Capture the cell that displays the provided text and extract its [x, y] central coordinate. 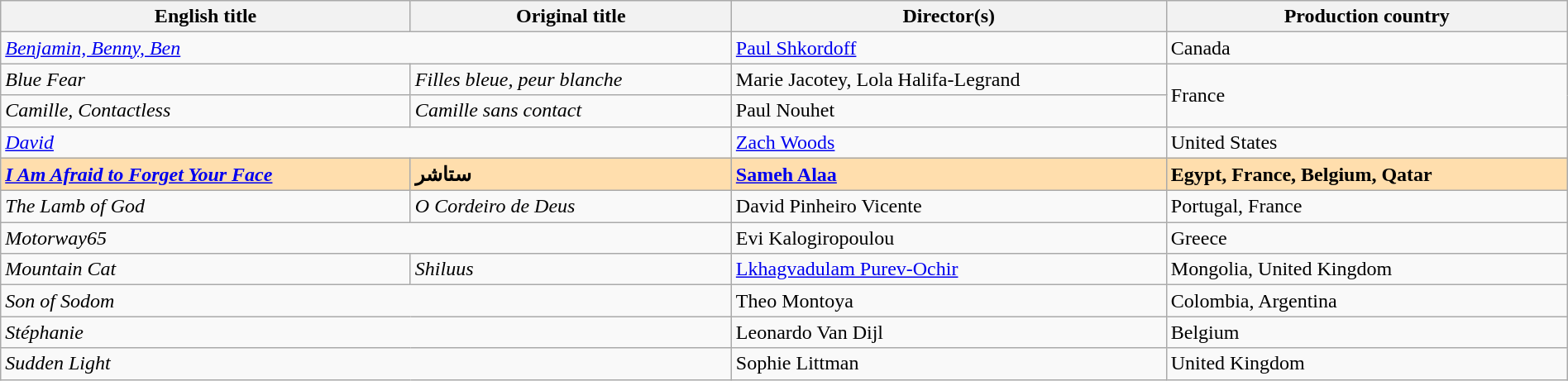
Sudden Light [366, 364]
Evi Kalogiropoulou [949, 238]
United Kingdom [1366, 364]
Mongolia, United Kingdom [1366, 269]
Blue Fear [206, 79]
Belgium [1366, 332]
Motorway65 [366, 238]
Original title [571, 17]
David Pinheiro Vicente [949, 207]
Portugal, France [1366, 207]
Marie Jacotey, Lola Halifa-Legrand [949, 79]
Production country [1366, 17]
Camille sans contact [571, 111]
David [366, 142]
Egypt, France, Belgium, Qatar [1366, 174]
Sameh Alaa [949, 174]
Shiluus [571, 269]
Lkhagvadulam Purev-Ochir [949, 269]
Mountain Cat [206, 269]
Benjamin, Benny, Ben [366, 48]
Filles bleue, peur blanche [571, 79]
Colombia, Argentina [1366, 301]
France [1366, 95]
Camille, Contactless [206, 111]
Paul Shkordoff [949, 48]
I Am Afraid to Forget Your Face [206, 174]
The Lamb of God [206, 207]
Zach Woods [949, 142]
ستاشر [571, 174]
Leonardo Van Dijl [949, 332]
Theo Montoya [949, 301]
O Cordeiro de Deus [571, 207]
Greece [1366, 238]
English title [206, 17]
Stéphanie [366, 332]
United States [1366, 142]
Son of Sodom [366, 301]
Canada [1366, 48]
Paul Nouhet [949, 111]
Director(s) [949, 17]
Sophie Littman [949, 364]
